Scan for the cell matching the given text and deliver its (x, y) coordinate at center. 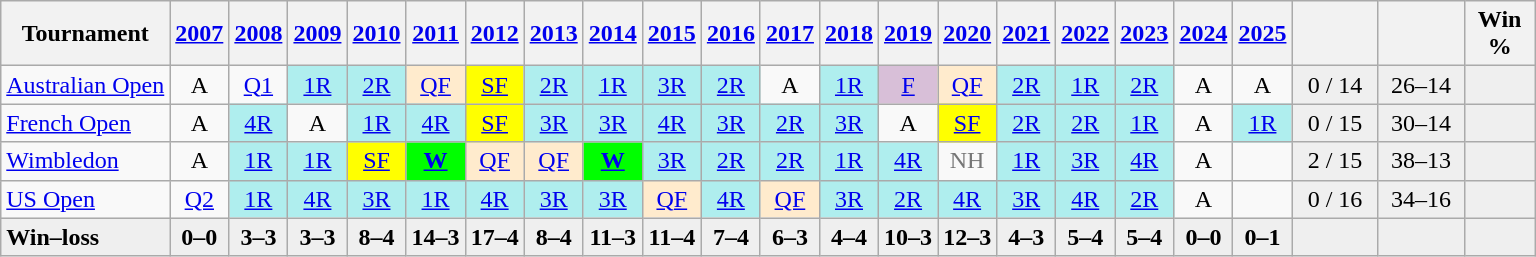
6–3 (790, 237)
NH (968, 161)
0 / 14 (1335, 85)
7–4 (730, 237)
2015 (672, 34)
Australian Open (86, 85)
38–13 (1421, 161)
11–3 (612, 237)
2019 (908, 34)
30–14 (1421, 123)
French Open (86, 123)
14–3 (436, 237)
2020 (968, 34)
2014 (612, 34)
Tournament (86, 34)
Win–loss (86, 237)
US Open (86, 199)
2007 (200, 34)
34–16 (1421, 199)
2018 (848, 34)
2016 (730, 34)
11–4 (672, 237)
2010 (376, 34)
Q1 (258, 85)
0–1 (1262, 237)
2017 (790, 34)
F (908, 85)
2023 (1144, 34)
2021 (1026, 34)
17–4 (494, 237)
0 / 16 (1335, 199)
2 / 15 (1335, 161)
0 / 15 (1335, 123)
2009 (318, 34)
2011 (436, 34)
2022 (1086, 34)
2012 (494, 34)
Q2 (200, 199)
2008 (258, 34)
2013 (554, 34)
12–3 (968, 237)
4–3 (1026, 237)
10–3 (908, 237)
2024 (1204, 34)
26–14 (1421, 85)
Wimbledon (86, 161)
2025 (1262, 34)
Win % (1500, 34)
4–4 (848, 237)
